Provide the [x, y] coordinate of the cell's center where the given text is located.  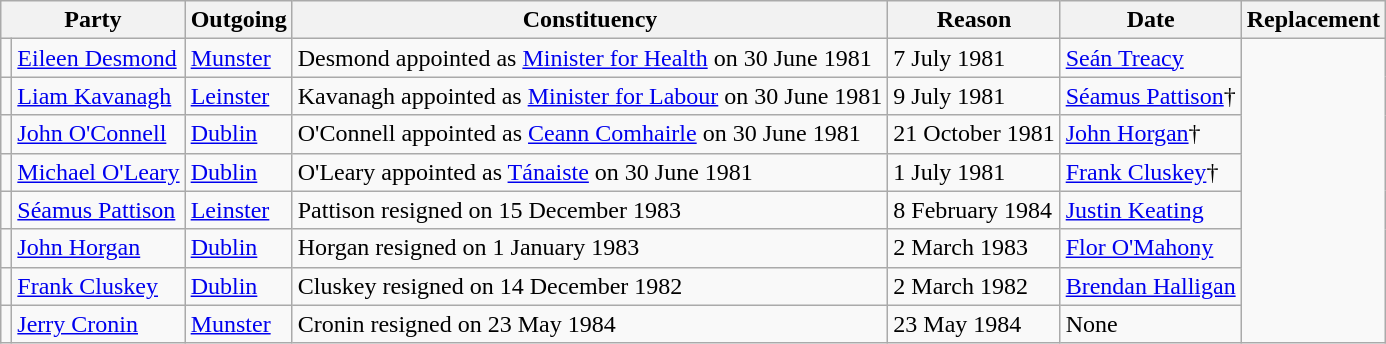
Constituency [590, 20]
Cronin resigned on 23 May 1984 [590, 324]
Replacement [1313, 20]
None [1150, 324]
Brendan Halligan [1150, 286]
9 July 1981 [974, 96]
23 May 1984 [974, 324]
Kavanagh appointed as Minister for Labour on 30 June 1981 [590, 96]
Michael O'Leary [98, 172]
2 March 1982 [974, 286]
O'Leary appointed as Tánaiste on 30 June 1981 [590, 172]
Jerry Cronin [98, 324]
Reason [974, 20]
Frank Cluskey [98, 286]
Frank Cluskey† [1150, 172]
Party [93, 20]
Séamus Pattison† [1150, 96]
Cluskey resigned on 14 December 1982 [590, 286]
Desmond appointed as Minister for Health on 30 June 1981 [590, 58]
8 February 1984 [974, 210]
O'Connell appointed as Ceann Comhairle on 30 June 1981 [590, 134]
21 October 1981 [974, 134]
Flor O'Mahony [1150, 248]
Séamus Pattison [98, 210]
Pattison resigned on 15 December 1983 [590, 210]
7 July 1981 [974, 58]
Eileen Desmond [98, 58]
Justin Keating [1150, 210]
2 March 1983 [974, 248]
Horgan resigned on 1 January 1983 [590, 248]
Date [1150, 20]
Liam Kavanagh [98, 96]
Seán Treacy [1150, 58]
John Horgan† [1150, 134]
Outgoing [238, 20]
John Horgan [98, 248]
John O'Connell [98, 134]
1 July 1981 [974, 172]
